Capture the cell that displays the provided text and extract its [X, Y] central coordinate. 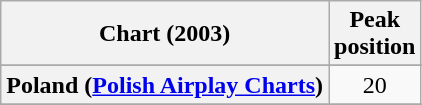
20 [375, 85]
Peakposition [375, 34]
Poland (Polish Airplay Charts) [165, 85]
Chart (2003) [165, 34]
